Pinpoint the cell where the given text exists, returning its (X, Y) midpoint coordinate. 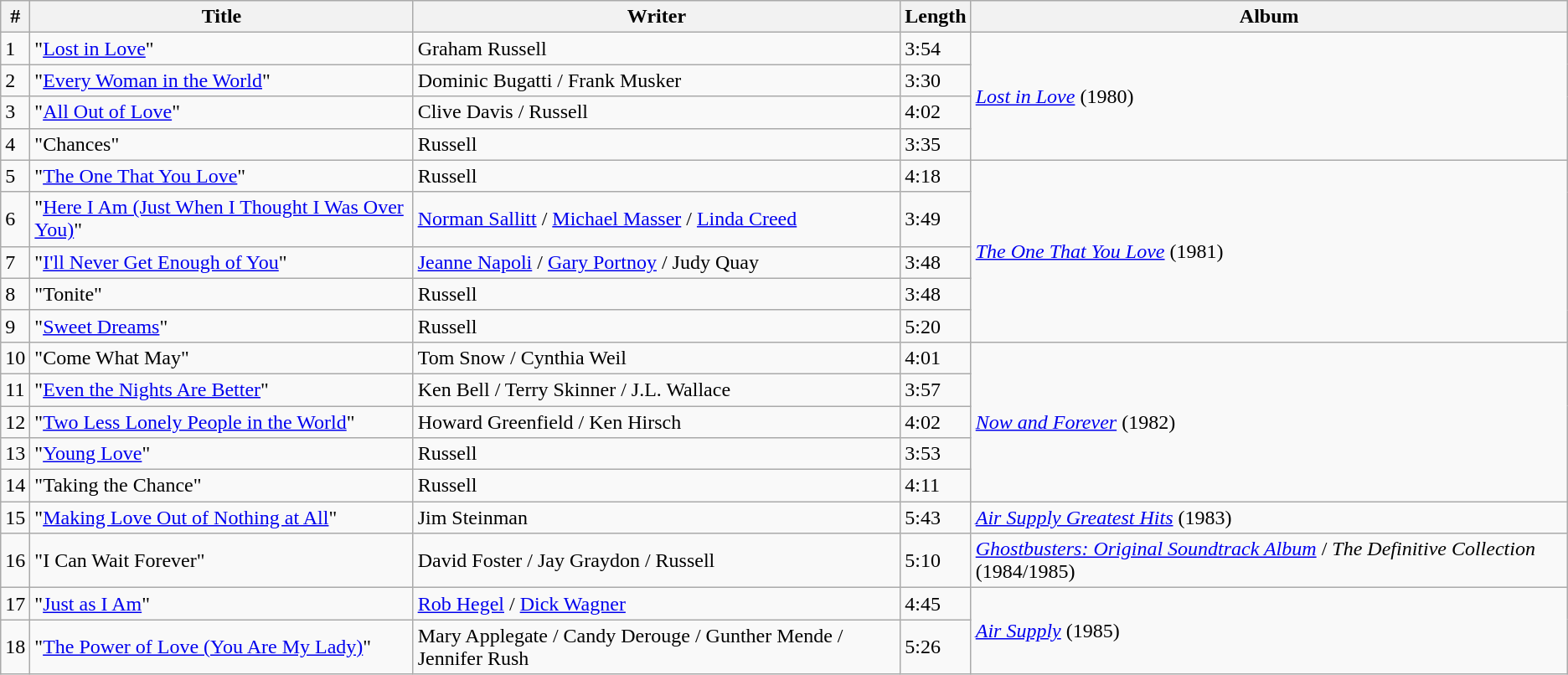
Graham Russell (657, 49)
Mary Applegate / Candy Derouge / Gunther Mende / Jennifer Rush (657, 647)
4:45 (936, 604)
Dominic Bugatti / Frank Musker (657, 80)
Howard Greenfield / Ken Hirsch (657, 421)
Jeanne Napoli / Gary Portnoy / Judy Quay (657, 262)
3:53 (936, 454)
1 (15, 49)
Clive Davis / Russell (657, 112)
Album (1269, 17)
Ghostbusters: Original Soundtrack Album / The Definitive Collection (1984/1985) (1269, 561)
8 (15, 294)
15 (15, 518)
5:26 (936, 647)
"I'll Never Get Enough of You" (221, 262)
Ken Bell / Terry Skinner / J.L. Wallace (657, 389)
# (15, 17)
"Sweet Dreams" (221, 326)
4 (15, 144)
3:35 (936, 144)
5:20 (936, 326)
Rob Hegel / Dick Wagner (657, 604)
11 (15, 389)
Lost in Love (1980) (1269, 96)
"Chances" (221, 144)
4:18 (936, 176)
3 (15, 112)
6 (15, 219)
The One That You Love (1981) (1269, 251)
16 (15, 561)
2 (15, 80)
13 (15, 454)
"Lost in Love" (221, 49)
Jim Steinman (657, 518)
4:01 (936, 358)
7 (15, 262)
David Foster / Jay Graydon / Russell (657, 561)
"Two Less Lonely People in the World" (221, 421)
Length (936, 17)
3:49 (936, 219)
"Making Love Out of Nothing at All" (221, 518)
5 (15, 176)
17 (15, 604)
3:30 (936, 80)
3:54 (936, 49)
4:11 (936, 486)
"Every Woman in the World" (221, 80)
Writer (657, 17)
"I Can Wait Forever" (221, 561)
"Come What May" (221, 358)
"Just as I Am" (221, 604)
Now and Forever (1982) (1269, 421)
"Here I Am (Just When I Thought I Was Over You)" (221, 219)
Norman Sallitt / Michael Masser / Linda Creed (657, 219)
Tom Snow / Cynthia Weil (657, 358)
12 (15, 421)
"Young Love" (221, 454)
"The Power of Love (You Are My Lady)" (221, 647)
Air Supply (1985) (1269, 631)
"Tonite" (221, 294)
18 (15, 647)
3:57 (936, 389)
"All Out of Love" (221, 112)
Air Supply Greatest Hits (1983) (1269, 518)
5:43 (936, 518)
10 (15, 358)
Title (221, 17)
5:10 (936, 561)
"The One That You Love" (221, 176)
9 (15, 326)
14 (15, 486)
"Taking the Chance" (221, 486)
"Even the Nights Are Better" (221, 389)
